Search for the cell housing the specified text and yield its [x, y] center coordinate. 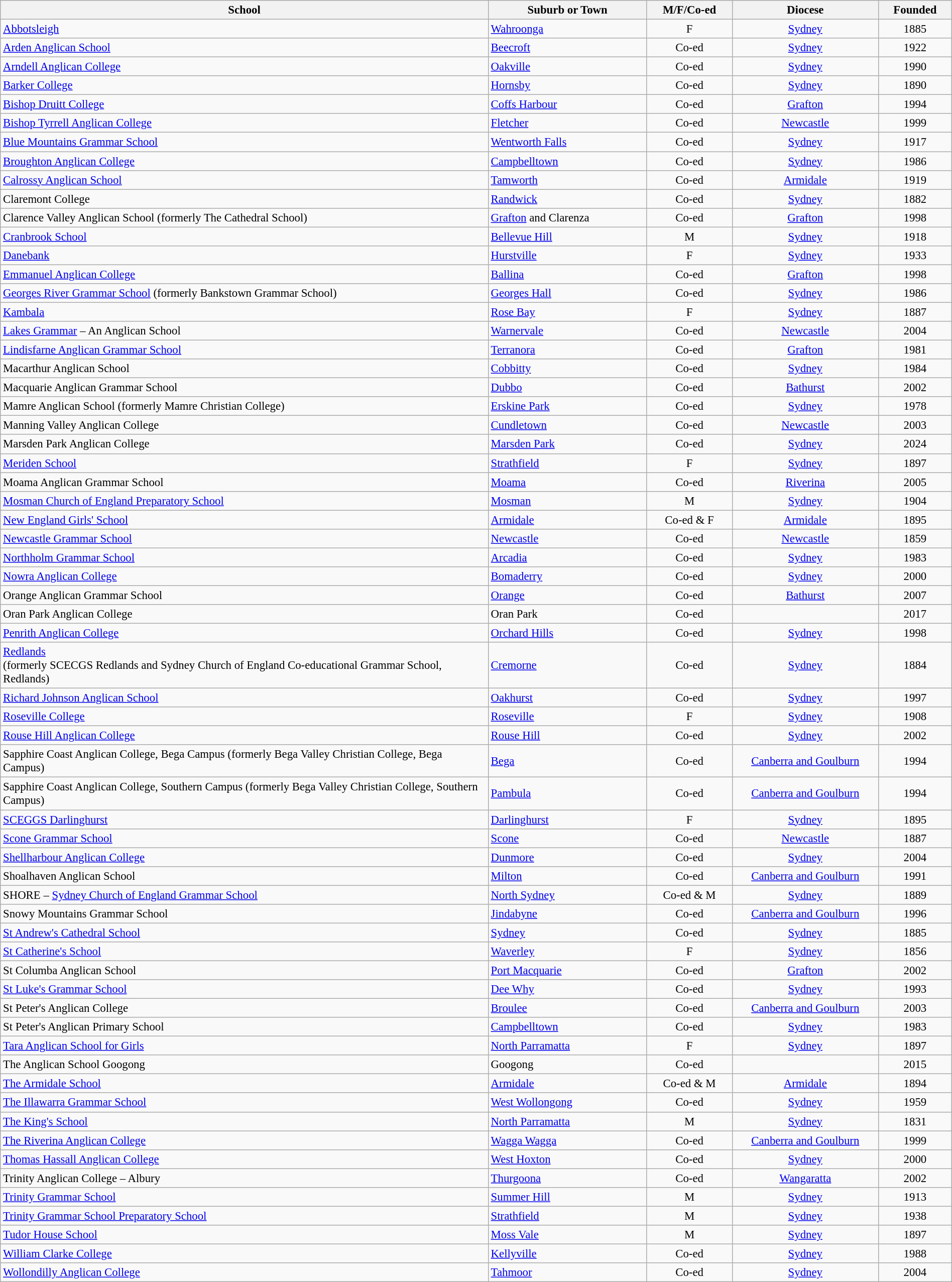
Marsden Park Anglican College [245, 444]
Coffs Harbour [567, 104]
Dee Why [567, 989]
Clarence Valley Anglican School (formerly The Cathedral School) [245, 217]
1981 [915, 350]
Bega [567, 761]
Broulee [567, 1008]
Emmanuel Anglican College [245, 274]
1913 [915, 1197]
Bishop Druitt College [245, 104]
Warnervale [567, 331]
Tara Anglican School for Girls [245, 1046]
Grafton and Clarenza [567, 217]
1882 [915, 199]
Redlands(formerly SCECGS Redlands and Sydney Church of England Co-educational Grammar School, Redlands) [245, 665]
Founded [915, 10]
Kambala [245, 312]
1997 [915, 698]
The Anglican School Googong [245, 1065]
Snowy Mountains Grammar School [245, 914]
1919 [915, 180]
Abbotsleigh [245, 29]
Shoalhaven Anglican School [245, 876]
1978 [915, 406]
Dunmore [567, 857]
Wagga Wagga [567, 1140]
2005 [915, 482]
Penrith Anglican College [245, 633]
1922 [915, 48]
Lakes Grammar – An Anglican School [245, 331]
St Luke's Grammar School [245, 989]
Rouse Hill Anglican College [245, 736]
Moss Vale [567, 1235]
Riverina [805, 482]
Sapphire Coast Anglican College, Bega Campus (formerly Bega Valley Christian College, Bega Campus) [245, 761]
Beecroft [567, 48]
The Riverina Anglican College [245, 1140]
Danebank [245, 256]
Suburb or Town [567, 10]
1990 [915, 67]
Cundletown [567, 425]
Shellharbour Anglican College [245, 857]
2007 [915, 595]
Moama [567, 482]
2017 [915, 614]
Randwick [567, 199]
1917 [915, 142]
Thomas Hassall Anglican College [245, 1159]
Orange Anglican Grammar School [245, 595]
1996 [915, 914]
The Armidale School [245, 1084]
Oran Park Anglican College [245, 614]
Trinity Grammar School Preparatory School [245, 1216]
St Peter's Anglican College [245, 1008]
Mamre Anglican School (formerly Mamre Christian College) [245, 406]
Richard Johnson Anglican School [245, 698]
West Hoxton [567, 1159]
Bellevue Hill [567, 237]
Ballina [567, 274]
Bishop Tyrrell Anglican College [245, 123]
Tamworth [567, 180]
The King's School [245, 1121]
Marsden Park [567, 444]
1831 [915, 1121]
Fletcher [567, 123]
1856 [915, 952]
Manning Valley Anglican College [245, 425]
Oran Park [567, 614]
Cranbrook School [245, 237]
Googong [567, 1065]
Tahmoor [567, 1272]
Broughton Anglican College [245, 161]
Trinity Anglican College – Albury [245, 1178]
Barker College [245, 85]
Blue Mountains Grammar School [245, 142]
SHORE – Sydney Church of England Grammar School [245, 895]
Bomaderry [567, 576]
Rose Bay [567, 312]
Dubbo [567, 388]
Orchard Hills [567, 633]
Hurstville [567, 256]
St Andrew's Cathedral School [245, 933]
William Clarke College [245, 1253]
Wahroonga [567, 29]
Wangaratta [805, 1178]
Meriden School [245, 463]
1988 [915, 1253]
Erskine Park [567, 406]
Co-ed & F [689, 520]
Arden Anglican School [245, 48]
1890 [915, 85]
1918 [915, 237]
Roseville College [245, 717]
Macarthur Anglican School [245, 369]
St Columba Anglican School [245, 970]
Oakville [567, 67]
1889 [915, 895]
St Peter's Anglican Primary School [245, 1027]
Thurgoona [567, 1178]
Wollondilly Anglican College [245, 1272]
Darlinghurst [567, 820]
Milton [567, 876]
Arndell Anglican College [245, 67]
Nowra Anglican College [245, 576]
Tudor House School [245, 1235]
Kellyville [567, 1253]
Macquarie Anglican Grammar School [245, 388]
Mosman [567, 501]
New England Girls' School [245, 520]
Lindisfarne Anglican Grammar School [245, 350]
School [245, 10]
Moama Anglican Grammar School [245, 482]
Orange [567, 595]
Jindabyne [567, 914]
Port Macquarie [567, 970]
Scone Grammar School [245, 838]
North Sydney [567, 895]
1984 [915, 369]
1904 [915, 501]
Rouse Hill [567, 736]
St Catherine's School [245, 952]
M/F/Co-ed [689, 10]
Mosman Church of England Preparatory School [245, 501]
1884 [915, 665]
2024 [915, 444]
1993 [915, 989]
1859 [915, 539]
Summer Hill [567, 1197]
The Illawarra Grammar School [245, 1103]
Arcadia [567, 557]
Waverley [567, 952]
Newcastle Grammar School [245, 539]
Georges River Grammar School (formerly Bankstown Grammar School) [245, 293]
Sapphire Coast Anglican College, Southern Campus (formerly Bega Valley Christian College, Southern Campus) [245, 793]
Northholm Grammar School [245, 557]
Trinity Grammar School [245, 1197]
1894 [915, 1084]
Pambula [567, 793]
Hornsby [567, 85]
2015 [915, 1065]
Claremont College [245, 199]
SCEGGS Darlinghurst [245, 820]
1991 [915, 876]
Scone [567, 838]
Oakhurst [567, 698]
Calrossy Anglican School [245, 180]
1938 [915, 1216]
Wentworth Falls [567, 142]
1959 [915, 1103]
Cremorne [567, 665]
Terranora [567, 350]
1933 [915, 256]
Georges Hall [567, 293]
Cobbitty [567, 369]
Roseville [567, 717]
West Wollongong [567, 1103]
Diocese [805, 10]
1908 [915, 717]
